From the cell containing the given text, extract its center point as [X, Y] coordinate. 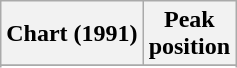
Chart (1991) [72, 34]
Peakposition [189, 34]
